Extract the [X, Y] coordinate from the center of the cell holding the provided text.  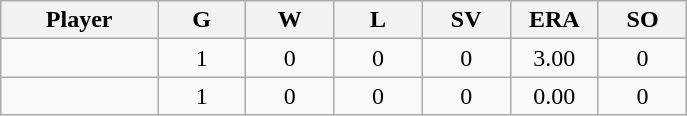
0.00 [554, 96]
SO [642, 20]
W [290, 20]
Player [80, 20]
ERA [554, 20]
G [202, 20]
SV [466, 20]
L [378, 20]
3.00 [554, 58]
